Search for the cell housing the specified text and yield its [X, Y] center coordinate. 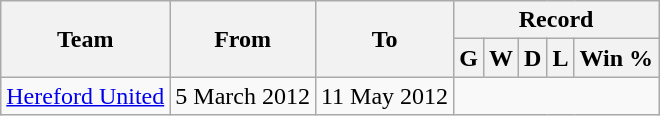
G [469, 58]
From [243, 39]
5 March 2012 [243, 96]
Record [556, 20]
Win % [616, 58]
11 May 2012 [384, 96]
Hereford United [86, 96]
To [384, 39]
D [532, 58]
Team [86, 39]
L [560, 58]
W [500, 58]
